Return [X, Y] of the center of cell containing provided text 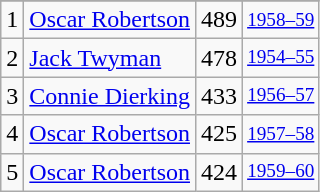
1957–58 [281, 134]
1958–59 [281, 20]
3 [12, 96]
Jack Twyman [110, 58]
4 [12, 134]
2 [12, 58]
1 [12, 20]
1959–60 [281, 172]
Connie Dierking [110, 96]
478 [220, 58]
425 [220, 134]
433 [220, 96]
5 [12, 172]
1956–57 [281, 96]
489 [220, 20]
424 [220, 172]
1954–55 [281, 58]
